Extract the [x, y] coordinate from the center of the cell holding the provided text.  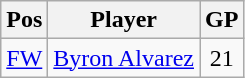
Byron Alvarez [124, 58]
21 [222, 58]
GP [222, 20]
FW [24, 58]
Pos [24, 20]
Player [124, 20]
